Identify which cell holds the provided text, then report its [x, y] central coordinate. 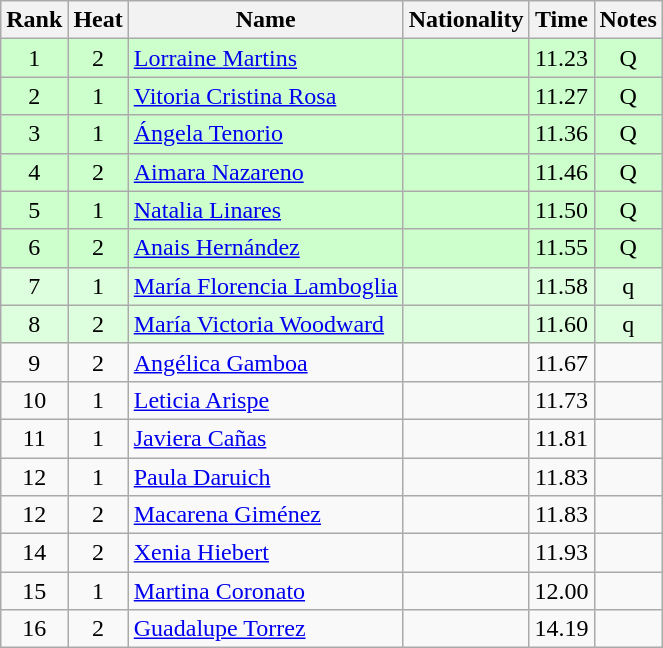
Angélica Gamboa [266, 362]
Natalia Linares [266, 210]
Javiera Cañas [266, 438]
11.93 [562, 553]
Notes [628, 20]
Xenia Hiebert [266, 553]
3 [34, 134]
Leticia Arispe [266, 400]
11.27 [562, 96]
10 [34, 400]
Lorraine Martins [266, 58]
11.67 [562, 362]
Rank [34, 20]
8 [34, 324]
14 [34, 553]
Heat [98, 20]
11.23 [562, 58]
12.00 [562, 591]
16 [34, 629]
Anais Hernández [266, 248]
11.46 [562, 172]
11.60 [562, 324]
Martina Coronato [266, 591]
Time [562, 20]
7 [34, 286]
Vitoria Cristina Rosa [266, 96]
9 [34, 362]
11.50 [562, 210]
Paula Daruich [266, 477]
Guadalupe Torrez [266, 629]
Macarena Giménez [266, 515]
11.36 [562, 134]
6 [34, 248]
15 [34, 591]
Name [266, 20]
11 [34, 438]
Ángela Tenorio [266, 134]
5 [34, 210]
4 [34, 172]
11.58 [562, 286]
11.55 [562, 248]
María Florencia Lamboglia [266, 286]
11.81 [562, 438]
María Victoria Woodward [266, 324]
Nationality [466, 20]
14.19 [562, 629]
Aimara Nazareno [266, 172]
11.73 [562, 400]
